Return the (x, y) coordinate for the center point of the cell that contains the specified text.  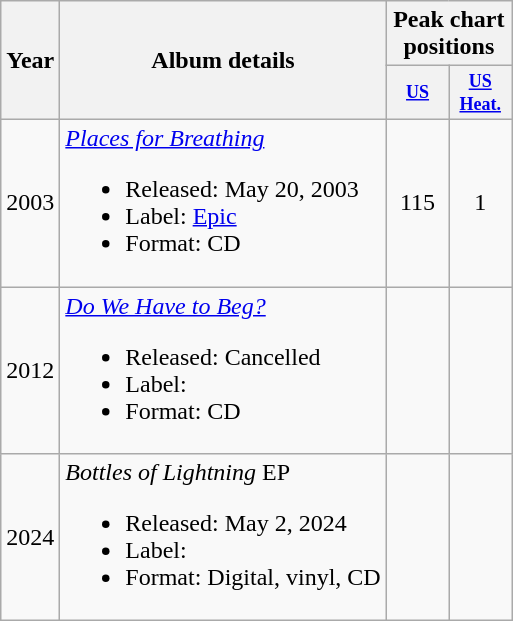
US (418, 93)
Album details (223, 60)
USHeat. (480, 93)
1 (480, 202)
Places for BreathingReleased: May 20, 2003Label: EpicFormat: CD (223, 202)
2012 (30, 370)
Peak chart positions (448, 34)
Do We Have to Beg?Released: CancelledLabel:Format: CD (223, 370)
2003 (30, 202)
Year (30, 60)
Bottles of Lightning EPReleased: May 2, 2024Label:Format: Digital, vinyl, CD (223, 538)
115 (418, 202)
2024 (30, 538)
